Locate the cell with the specified text and output its (x, y) center coordinate. 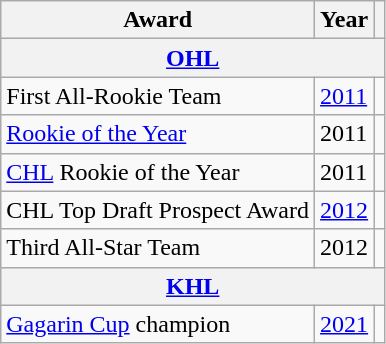
First All-Rookie Team (158, 96)
Gagarin Cup champion (158, 324)
KHL (193, 286)
2021 (344, 324)
CHL Top Draft Prospect Award (158, 210)
Third All-Star Team (158, 248)
Award (158, 20)
CHL Rookie of the Year (158, 172)
Rookie of the Year (158, 134)
OHL (193, 58)
Year (344, 20)
